For the text-containing cell, return its midpoint in [x, y] coordinate format. 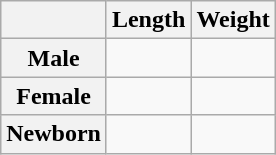
Weight [233, 20]
Male [54, 58]
Female [54, 96]
Newborn [54, 134]
Length [148, 20]
